For the text-containing cell, return its midpoint in [X, Y] coordinate format. 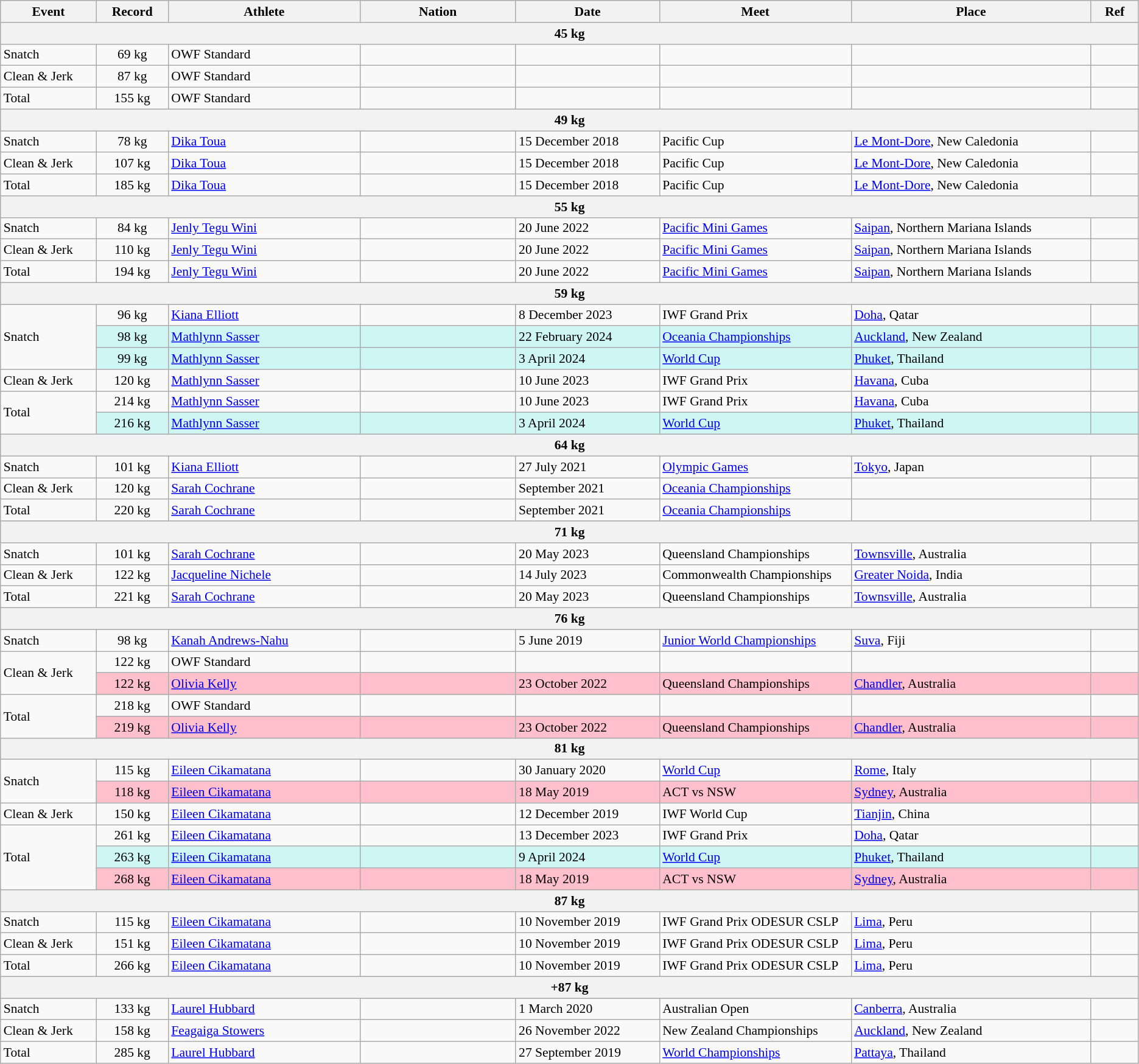
71 kg [570, 532]
IWF World Cup [755, 814]
Australian Open [755, 1009]
49 kg [570, 120]
218 kg [132, 705]
133 kg [132, 1009]
1 March 2020 [587, 1009]
150 kg [132, 814]
151 kg [132, 944]
Tokyo, Japan [971, 467]
Pattaya, Thailand [971, 1052]
45 kg [570, 33]
Feagaiga Stowers [264, 1031]
221 kg [132, 597]
96 kg [132, 315]
Event [49, 12]
268 kg [132, 879]
219 kg [132, 727]
Junior World Championships [755, 640]
5 June 2019 [587, 640]
+87 kg [570, 987]
30 January 2020 [587, 771]
64 kg [570, 446]
Commonwealth Championships [755, 575]
9 April 2024 [587, 858]
Rome, Italy [971, 771]
12 December 2019 [587, 814]
118 kg [132, 793]
263 kg [132, 858]
55 kg [570, 207]
Kanah Andrews-Nahu [264, 640]
World Championships [755, 1052]
285 kg [132, 1052]
Olympic Games [755, 467]
22 February 2024 [587, 337]
266 kg [132, 966]
110 kg [132, 250]
8 December 2023 [587, 315]
Canberra, Australia [971, 1009]
194 kg [132, 272]
Meet [755, 12]
New Zealand Championships [755, 1031]
Tianjin, China [971, 814]
216 kg [132, 424]
27 September 2019 [587, 1052]
Record [132, 12]
14 July 2023 [587, 575]
13 December 2023 [587, 836]
99 kg [132, 359]
185 kg [132, 185]
107 kg [132, 164]
Jacqueline Nichele [264, 575]
76 kg [570, 619]
158 kg [132, 1031]
Ref [1115, 12]
78 kg [132, 142]
Greater Noida, India [971, 575]
59 kg [570, 293]
220 kg [132, 511]
84 kg [132, 228]
69 kg [132, 55]
Date [587, 12]
26 November 2022 [587, 1031]
27 July 2021 [587, 467]
261 kg [132, 836]
81 kg [570, 749]
Athlete [264, 12]
Nation [438, 12]
Suva, Fiji [971, 640]
214 kg [132, 402]
Place [971, 12]
155 kg [132, 99]
